Capture the cell that displays the provided text and extract its (x, y) central coordinate. 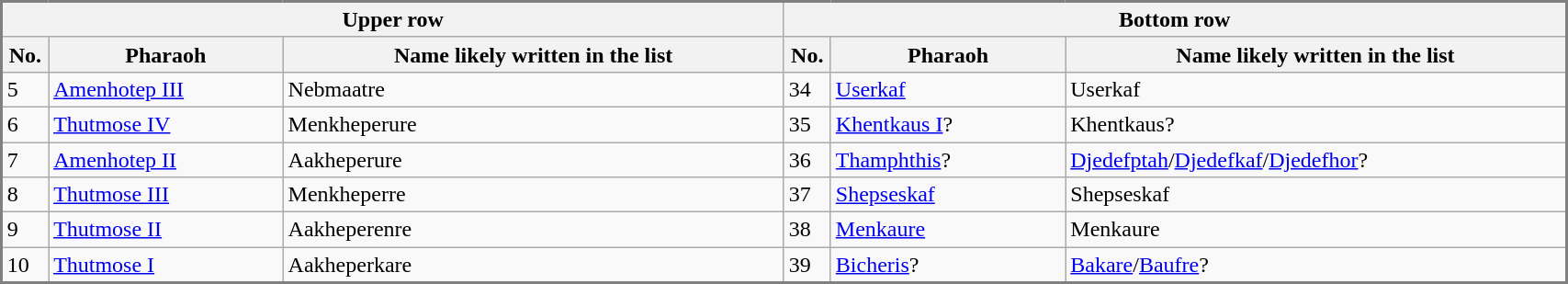
36 (807, 159)
8 (26, 195)
38 (807, 230)
Thutmose I (165, 265)
Khentkaus? (1315, 124)
39 (807, 265)
Amenhotep II (165, 159)
Aakheperenre (533, 230)
9 (26, 230)
5 (26, 89)
Bottom row (1175, 20)
Menkheperure (533, 124)
Bicheris? (948, 265)
Nebmaatre (533, 89)
Menkheperre (533, 195)
Thutmose II (165, 230)
6 (26, 124)
Djedefptah/Djedefkaf/Djedefhor? (1315, 159)
Amenhotep III (165, 89)
Thutmose III (165, 195)
Thutmose IV (165, 124)
Bakare/Baufre? (1315, 265)
Aakheperkare (533, 265)
Thamphthis? (948, 159)
10 (26, 265)
35 (807, 124)
Khentkaus I? (948, 124)
Upper row (393, 20)
37 (807, 195)
7 (26, 159)
Aakheperure (533, 159)
34 (807, 89)
